Output the (X, Y) coordinate of the center of the cell containing the given text.  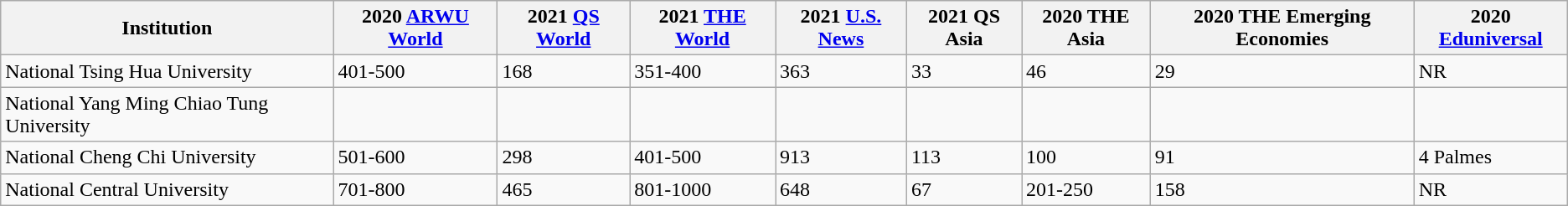
201-250 (1086, 189)
2020 THE Emerging Economies (1282, 28)
801-1000 (703, 189)
2021 QS Asia (963, 28)
National Tsing Hua University (168, 71)
2020 Eduniversal (1491, 28)
2021 THE World (703, 28)
363 (841, 71)
29 (1282, 71)
701-800 (415, 189)
298 (564, 157)
2020 THE Asia (1086, 28)
168 (564, 71)
Institution (168, 28)
158 (1282, 189)
913 (841, 157)
113 (963, 157)
2021 U.S. News (841, 28)
National Central University (168, 189)
465 (564, 189)
91 (1282, 157)
351-400 (703, 71)
67 (963, 189)
National Yang Ming Chiao Tung University (168, 114)
2021 QS World (564, 28)
National Cheng Chi University (168, 157)
4 Palmes (1491, 157)
46 (1086, 71)
100 (1086, 157)
648 (841, 189)
501-600 (415, 157)
2020 ARWU World (415, 28)
33 (963, 71)
